Detect which cell encompasses the target text, then output its (x, y) center coordinate. 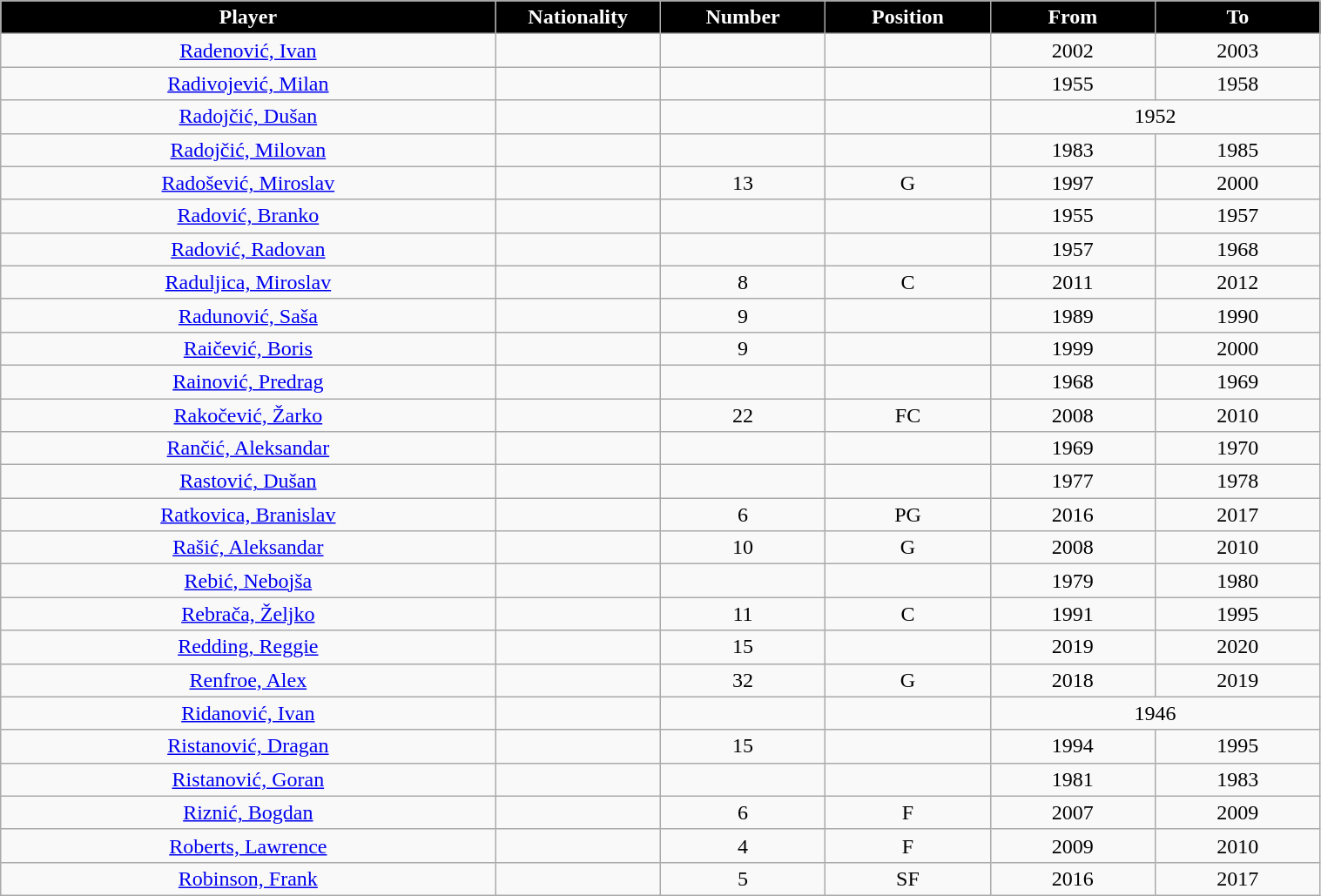
2002 (1073, 51)
Redding, Reggie (248, 647)
2011 (1073, 282)
Rainović, Predrag (248, 381)
Robinson, Frank (248, 879)
To (1238, 17)
Radojčić, Dušan (248, 117)
Radović, Radovan (248, 249)
Radojčić, Milovan (248, 150)
1991 (1073, 614)
1979 (1073, 581)
4 (742, 845)
1980 (1238, 581)
5 (742, 879)
Rašić, Aleksandar (248, 548)
Rastović, Dušan (248, 482)
Ristanović, Dragan (248, 746)
Rančić, Aleksandar (248, 448)
1958 (1238, 84)
8 (742, 282)
PG (907, 515)
1977 (1073, 482)
Ratkovica, Branislav (248, 515)
Rebić, Nebojša (248, 581)
Radunović, Saša (248, 315)
Player (248, 17)
SF (907, 879)
Radošević, Miroslav (248, 183)
Radivojević, Milan (248, 84)
1997 (1073, 183)
Raduljica, Miroslav (248, 282)
1970 (1238, 448)
Number (742, 17)
Rebrača, Željko (248, 614)
13 (742, 183)
2018 (1073, 680)
Radović, Branko (248, 216)
Ristanović, Goran (248, 779)
Raičević, Boris (248, 348)
1952 (1155, 117)
2003 (1238, 51)
2020 (1238, 647)
1946 (1155, 713)
Radenović, Ivan (248, 51)
Nationality (578, 17)
FC (907, 415)
Ridanović, Ivan (248, 713)
1981 (1073, 779)
32 (742, 680)
Riznić, Bogdan (248, 812)
Renfroe, Alex (248, 680)
22 (742, 415)
Roberts, Lawrence (248, 845)
1985 (1238, 150)
Rakočević, Žarko (248, 415)
1989 (1073, 315)
Position (907, 17)
10 (742, 548)
11 (742, 614)
From (1073, 17)
1990 (1238, 315)
2007 (1073, 812)
1978 (1238, 482)
1999 (1073, 348)
1994 (1073, 746)
2012 (1238, 282)
